Locate the cell with the specified text and output its [x, y] center coordinate. 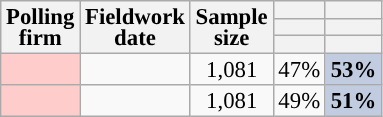
Samplesize [232, 28]
Fieldworkdate [136, 28]
47% [299, 70]
53% [353, 70]
51% [353, 101]
49% [299, 101]
Pollingfirm [40, 28]
